Provide the [x, y] coordinate of the cell's center where the given text is located.  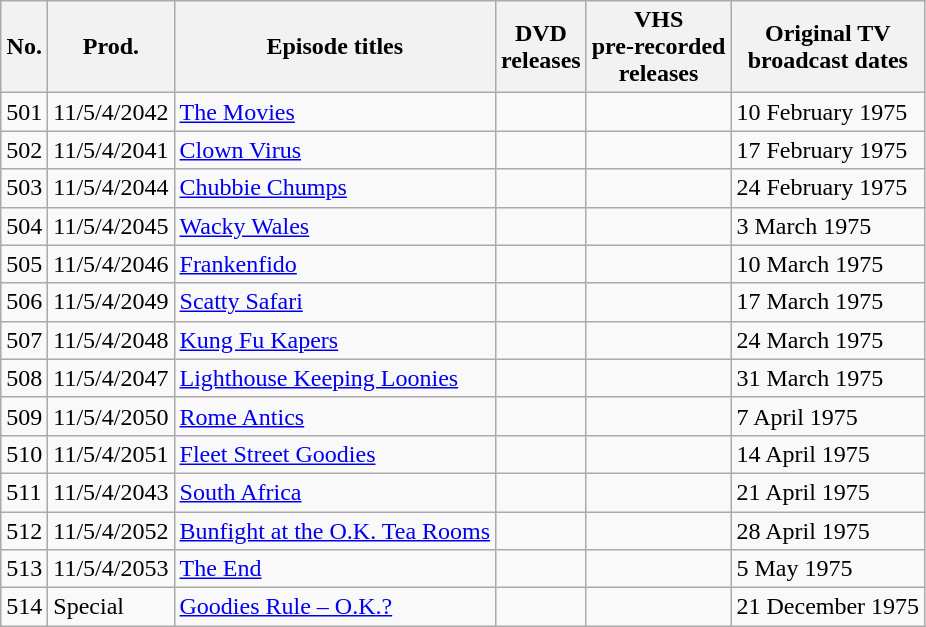
3 March 1975 [828, 226]
512 [24, 531]
Wacky Wales [335, 226]
505 [24, 264]
7 April 1975 [828, 416]
11/5/4/2048 [111, 340]
506 [24, 302]
Rome Antics [335, 416]
11/5/4/2047 [111, 378]
Original TV broadcast dates [828, 47]
Special [111, 607]
5 May 1975 [828, 569]
11/5/4/2052 [111, 531]
No. [24, 47]
513 [24, 569]
510 [24, 454]
Bunfight at the O.K. Tea Rooms [335, 531]
Fleet Street Goodies [335, 454]
504 [24, 226]
514 [24, 607]
24 March 1975 [828, 340]
11/5/4/2051 [111, 454]
11/5/4/2042 [111, 112]
The Movies [335, 112]
Lighthouse Keeping Loonies [335, 378]
11/5/4/2041 [111, 150]
17 March 1975 [828, 302]
11/5/4/2043 [111, 492]
28 April 1975 [828, 531]
Frankenfido [335, 264]
501 [24, 112]
11/5/4/2045 [111, 226]
DVD releases [542, 47]
11/5/4/2050 [111, 416]
Clown Virus [335, 150]
508 [24, 378]
24 February 1975 [828, 188]
31 March 1975 [828, 378]
17 February 1975 [828, 150]
21 April 1975 [828, 492]
509 [24, 416]
Goodies Rule – O.K.? [335, 607]
502 [24, 150]
The End [335, 569]
Scatty Safari [335, 302]
Chubbie Chumps [335, 188]
503 [24, 188]
Kung Fu Kapers [335, 340]
Prod. [111, 47]
10 February 1975 [828, 112]
11/5/4/2046 [111, 264]
21 December 1975 [828, 607]
South Africa [335, 492]
11/5/4/2044 [111, 188]
14 April 1975 [828, 454]
511 [24, 492]
11/5/4/2049 [111, 302]
507 [24, 340]
11/5/4/2053 [111, 569]
10 March 1975 [828, 264]
Episode titles [335, 47]
VHS pre-recorded releases [658, 47]
